From the cell containing the given text, extract its center point as (X, Y) coordinate. 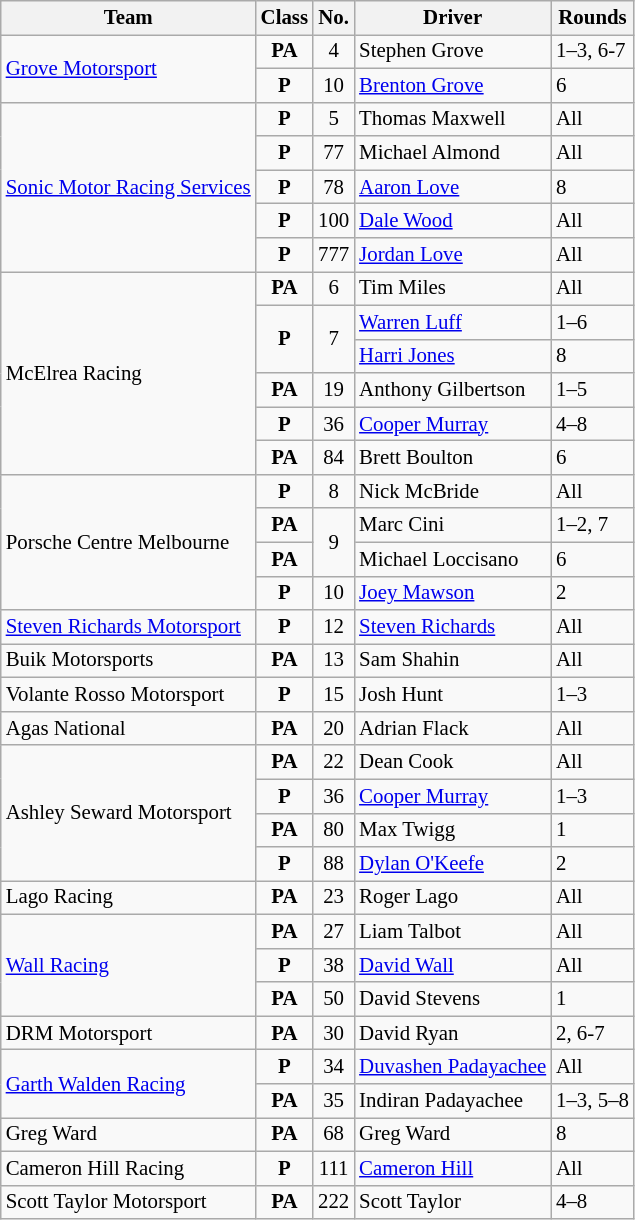
Cameron Hill Racing (128, 1168)
Ashley Seward Motorsport (128, 812)
Duvashen Padayachee (452, 1067)
4 (334, 51)
Driver (452, 18)
1–3, 6-7 (592, 51)
Sam Shahin (452, 661)
2, 6-7 (592, 1033)
No. (334, 18)
Max Twigg (452, 830)
Anthony Gilbertson (452, 390)
Sonic Motor Racing Services (128, 186)
Buik Motorsports (128, 661)
Rounds (592, 18)
222 (334, 1202)
84 (334, 458)
Brett Boulton (452, 458)
Aaron Love (452, 187)
Class (284, 18)
27 (334, 931)
Indiran Padayachee (452, 1101)
77 (334, 153)
34 (334, 1067)
Warren Luff (452, 322)
38 (334, 965)
Garth Walden Racing (128, 1084)
Adrian Flack (452, 728)
Michael Loccisano (452, 559)
777 (334, 255)
Thomas Maxwell (452, 119)
22 (334, 762)
Scott Taylor Motorsport (128, 1202)
Agas National (128, 728)
Dale Wood (452, 221)
David Stevens (452, 999)
Dylan O'Keefe (452, 864)
12 (334, 627)
David Ryan (452, 1033)
Wall Racing (128, 965)
Team (128, 18)
80 (334, 830)
78 (334, 187)
20 (334, 728)
Steven Richards (452, 627)
Nick McBride (452, 491)
Josh Hunt (452, 695)
Scott Taylor (452, 1202)
Harri Jones (452, 356)
Dean Cook (452, 762)
13 (334, 661)
23 (334, 898)
5 (334, 119)
35 (334, 1101)
100 (334, 221)
7 (334, 339)
9 (334, 542)
Lago Racing (128, 898)
Grove Motorsport (128, 68)
111 (334, 1168)
15 (334, 695)
Liam Talbot (452, 931)
68 (334, 1135)
Joey Mawson (452, 593)
Cameron Hill (452, 1168)
1–6 (592, 322)
88 (334, 864)
Michael Almond (452, 153)
30 (334, 1033)
Volante Rosso Motorsport (128, 695)
Porsche Centre Melbourne (128, 542)
Steven Richards Motorsport (128, 627)
McElrea Racing (128, 372)
50 (334, 999)
19 (334, 390)
1–5 (592, 390)
Jordan Love (452, 255)
1–3, 5–8 (592, 1101)
Marc Cini (452, 525)
DRM Motorsport (128, 1033)
Stephen Grove (452, 51)
Tim Miles (452, 288)
Roger Lago (452, 898)
David Wall (452, 965)
1–2, 7 (592, 525)
Brenton Grove (452, 85)
